Determine the (X, Y) coordinate at the center of the cell enclosing the given text.  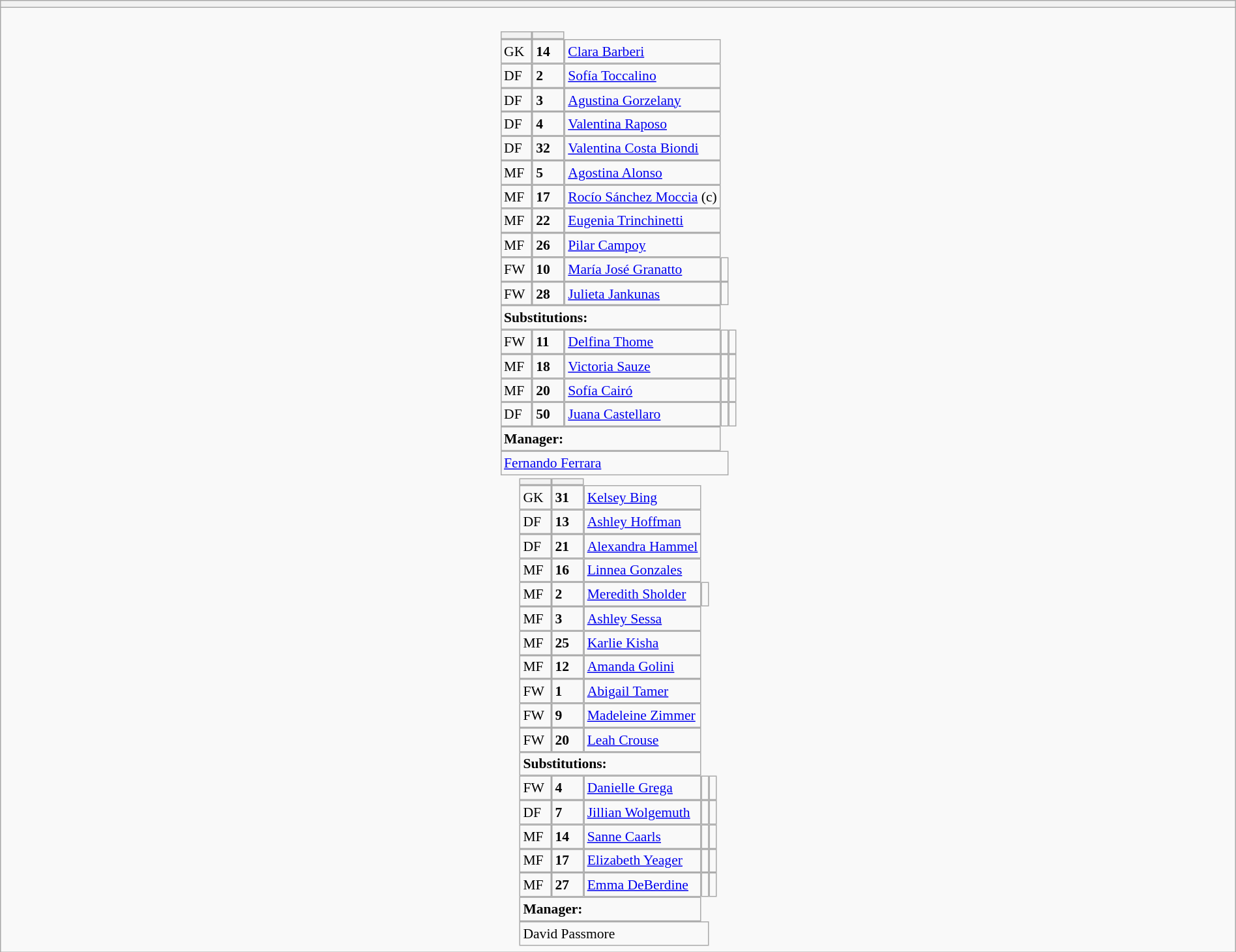
Rocío Sánchez Moccia (c) (643, 197)
Valentina Raposo (643, 124)
16 (567, 570)
Elizabeth Yeager (643, 861)
13 (567, 522)
Clara Barberi (643, 51)
Kelsey Bing (643, 497)
Juana Castellaro (643, 415)
21 (567, 546)
Linnea Gonzales (643, 570)
Eugenia Trinchinetti (643, 220)
32 (548, 149)
Agustina Gorzelany (643, 100)
18 (548, 366)
Amanda Golini (643, 666)
Delfina Thome (643, 342)
Ashley Sessa (643, 618)
5 (548, 172)
25 (567, 643)
Sofía Toccalino (643, 76)
27 (567, 884)
Agostina Alonso (643, 172)
Sanne Caarls (643, 836)
Emma DeBerdine (643, 884)
50 (548, 415)
22 (548, 220)
31 (567, 497)
Pilar Campoy (643, 245)
Valentina Costa Biondi (643, 149)
12 (567, 666)
10 (548, 269)
Leah Crouse (643, 739)
28 (548, 293)
David Passmore (614, 934)
Danielle Grega (643, 788)
Ashley Hoffman (643, 522)
Karlie Kisha (643, 643)
Jillian Wolgemuth (643, 812)
Sofía Cairó (643, 390)
9 (567, 716)
1 (567, 691)
Madeleine Zimmer (643, 716)
7 (567, 812)
María José Granatto (643, 269)
11 (548, 342)
Fernando Ferrara (614, 463)
Meredith Sholder (643, 595)
Julieta Jankunas (643, 293)
26 (548, 245)
Abigail Tamer (643, 691)
Victoria Sauze (643, 366)
Alexandra Hammel (643, 546)
